Pinpoint the cell where the given text exists, returning its [x, y] midpoint coordinate. 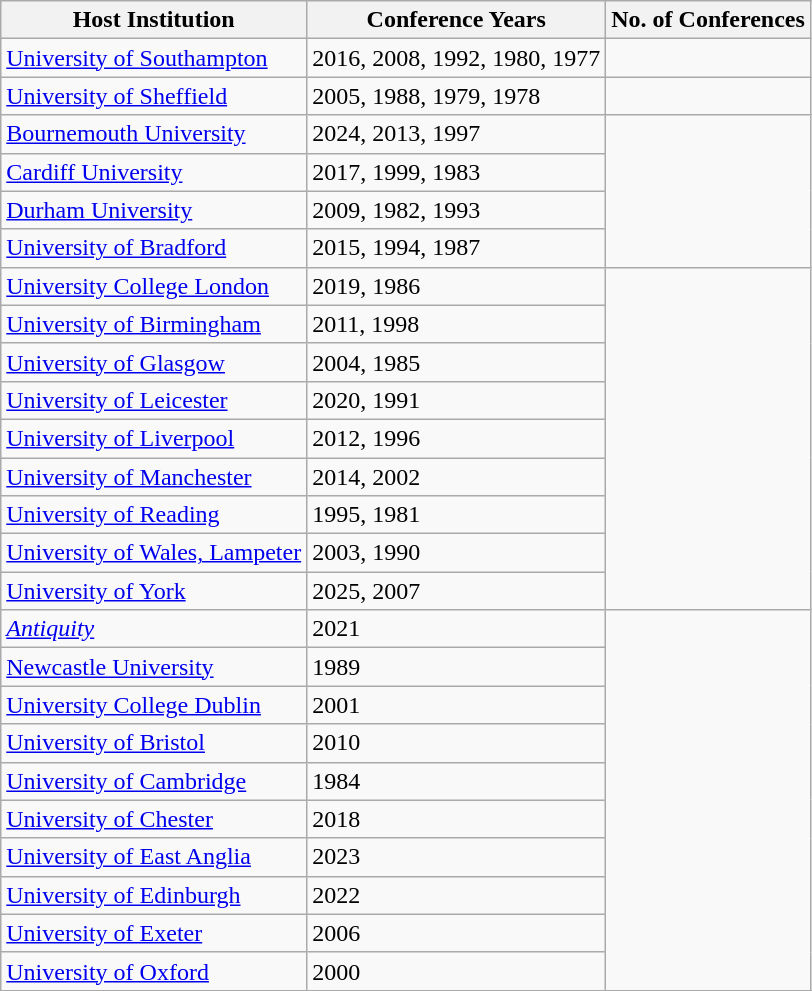
1989 [456, 667]
2024, 2013, 1997 [456, 134]
University of Bradford [154, 248]
University College London [154, 286]
2025, 2007 [456, 591]
Host Institution [154, 20]
University of Chester [154, 819]
University of Exeter [154, 933]
University of Glasgow [154, 362]
University of Oxford [154, 971]
University of Reading [154, 515]
Antiquity [154, 629]
2003, 1990 [456, 553]
2021 [456, 629]
Newcastle University [154, 667]
Bournemouth University [154, 134]
2001 [456, 705]
2004, 1985 [456, 362]
2006 [456, 933]
2009, 1982, 1993 [456, 210]
2005, 1988, 1979, 1978 [456, 96]
2020, 1991 [456, 400]
2010 [456, 743]
University College Dublin [154, 705]
2016, 2008, 1992, 1980, 1977 [456, 58]
2014, 2002 [456, 477]
2017, 1999, 1983 [456, 172]
2015, 1994, 1987 [456, 248]
2018 [456, 819]
2012, 1996 [456, 438]
University of Cambridge [154, 781]
2000 [456, 971]
Conference Years [456, 20]
University of Edinburgh [154, 895]
University of Liverpool [154, 438]
Cardiff University [154, 172]
1995, 1981 [456, 515]
University of York [154, 591]
University of Sheffield [154, 96]
University of Birmingham [154, 324]
2022 [456, 895]
University of East Anglia [154, 857]
University of Wales, Lampeter [154, 553]
Durham University [154, 210]
University of Manchester [154, 477]
1984 [456, 781]
University of Bristol [154, 743]
University of Southampton [154, 58]
2023 [456, 857]
2019, 1986 [456, 286]
University of Leicester [154, 400]
2011, 1998 [456, 324]
No. of Conferences [708, 20]
